Extract the [x, y] coordinate from the center of the cell holding the provided text.  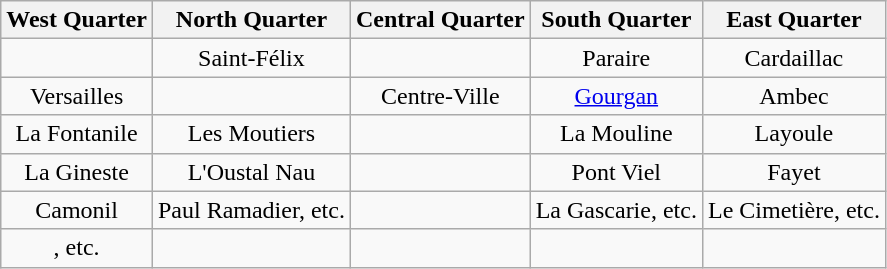
North Quarter [251, 20]
La Mouline [616, 134]
East Quarter [794, 20]
La Gineste [77, 172]
Gourgan [616, 96]
Layoule [794, 134]
Le Cimetière, etc. [794, 210]
Pont Viel [616, 172]
, etc. [77, 248]
Les Moutiers [251, 134]
Paul Ramadier, etc. [251, 210]
South Quarter [616, 20]
Central Quarter [440, 20]
L'Oustal Nau [251, 172]
Paraire [616, 58]
Fayet [794, 172]
Ambec [794, 96]
Versailles [77, 96]
La Gascarie, etc. [616, 210]
Saint-Félix [251, 58]
West Quarter [77, 20]
Camonil [77, 210]
Cardaillac [794, 58]
La Fontanile [77, 134]
Centre-Ville [440, 96]
